Search for the cell housing the specified text and yield its (x, y) center coordinate. 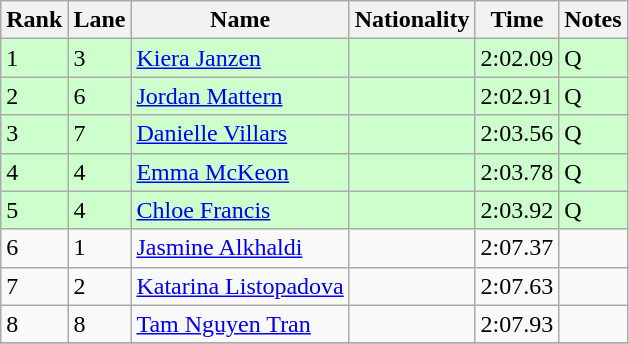
5 (34, 210)
Chloe Francis (240, 210)
Time (517, 20)
Danielle Villars (240, 134)
Nationality (412, 20)
Jasmine Alkhaldi (240, 248)
Notes (593, 20)
Name (240, 20)
Tam Nguyen Tran (240, 324)
Lane (100, 20)
2:03.56 (517, 134)
Emma McKeon (240, 172)
2:03.78 (517, 172)
2:07.63 (517, 286)
Katarina Listopadova (240, 286)
2:02.91 (517, 96)
Jordan Mattern (240, 96)
Kiera Janzen (240, 58)
2:02.09 (517, 58)
2:07.37 (517, 248)
2:07.93 (517, 324)
Rank (34, 20)
2:03.92 (517, 210)
